Locate the cell with the specified text and output its [X, Y] center coordinate. 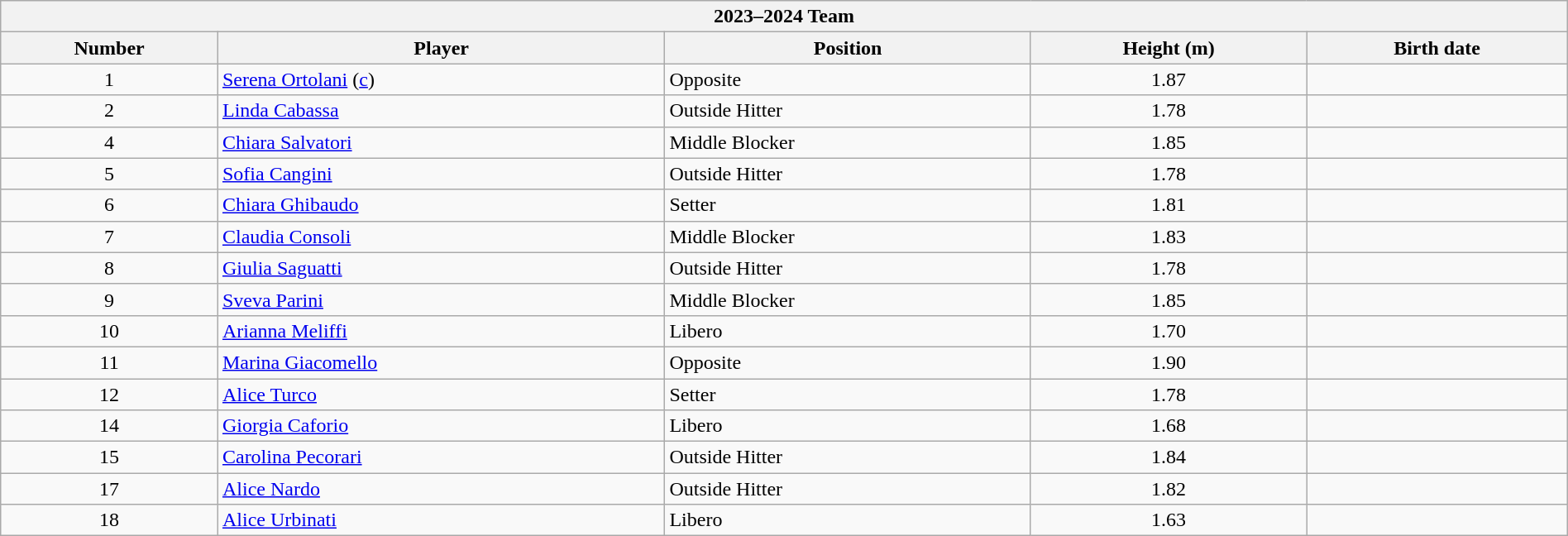
17 [109, 489]
Alice Turco [441, 395]
Marina Giacomello [441, 362]
Sofia Cangini [441, 174]
10 [109, 331]
Alice Urbinati [441, 520]
Sveva Parini [441, 299]
11 [109, 362]
4 [109, 142]
1.84 [1168, 457]
1.83 [1168, 237]
1.90 [1168, 362]
18 [109, 520]
Chiara Salvatori [441, 142]
7 [109, 237]
1.63 [1168, 520]
6 [109, 205]
12 [109, 395]
Birth date [1437, 48]
Alice Nardo [441, 489]
Giulia Saguatti [441, 268]
Carolina Pecorari [441, 457]
1 [109, 79]
Height (m) [1168, 48]
14 [109, 426]
Player [441, 48]
1.81 [1168, 205]
Serena Ortolani (c) [441, 79]
2 [109, 111]
5 [109, 174]
1.87 [1168, 79]
Number [109, 48]
Arianna Meliffi [441, 331]
Position [848, 48]
Claudia Consoli [441, 237]
2023–2024 Team [784, 17]
1.82 [1168, 489]
15 [109, 457]
1.68 [1168, 426]
1.70 [1168, 331]
8 [109, 268]
9 [109, 299]
Linda Cabassa [441, 111]
Giorgia Caforio [441, 426]
Chiara Ghibaudo [441, 205]
